Output the [x, y] coordinate of the center of the cell containing the given text.  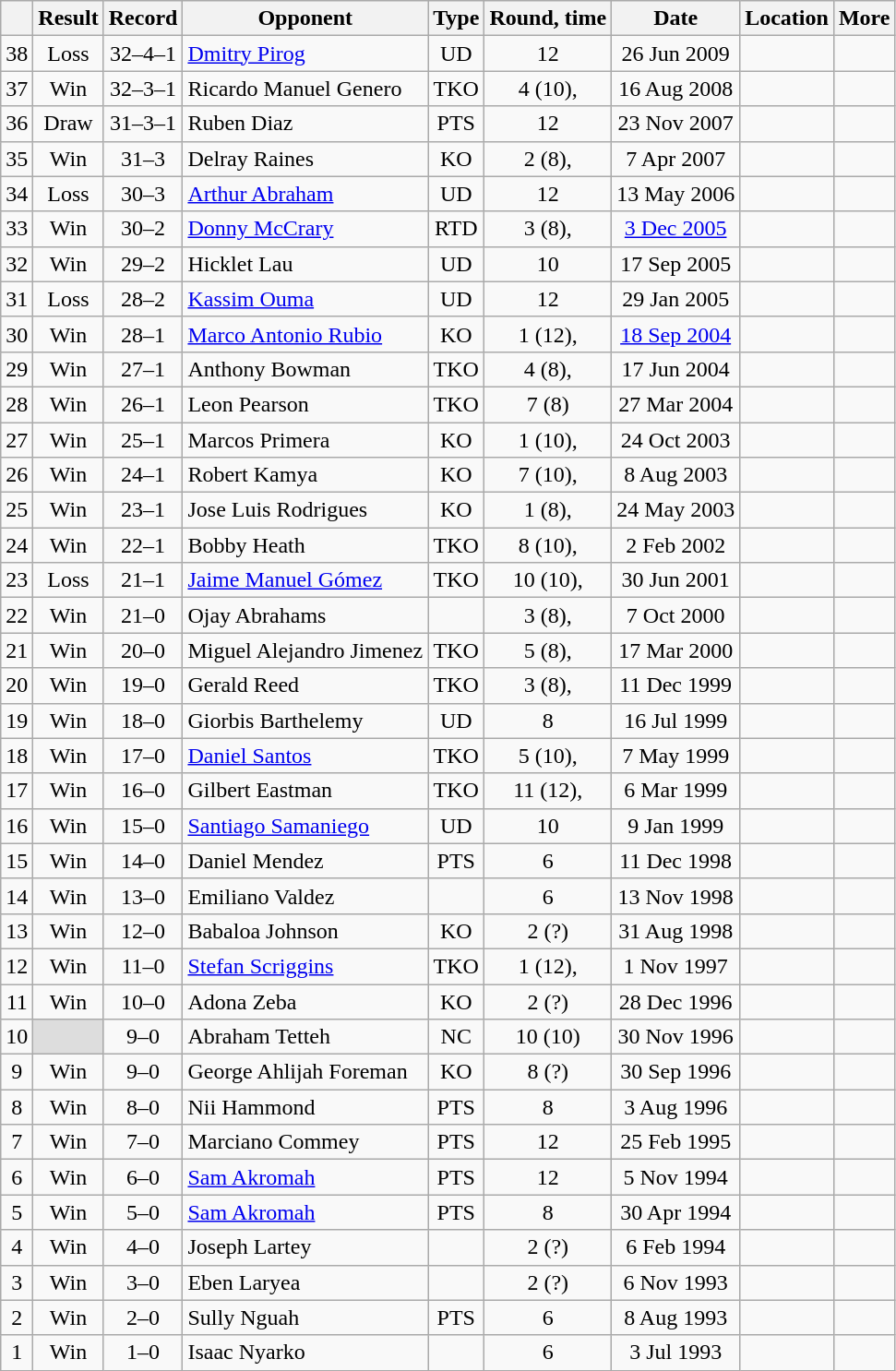
Sully Nguah [305, 1317]
29–2 [143, 264]
Miguel Alejandro Jimenez [305, 650]
32–4–1 [143, 54]
8–0 [143, 1107]
24–1 [143, 475]
11 [17, 1001]
Marcos Primera [305, 440]
7 (8) [548, 404]
23 [17, 580]
2 (8), [548, 159]
8 (10), [548, 545]
1 (8), [548, 510]
16 [17, 826]
11 Dec 1999 [675, 685]
10 (10), [548, 580]
21 [17, 650]
17 Jun 2004 [675, 369]
31 [17, 299]
26–1 [143, 404]
Joseph Lartey [305, 1247]
16 Aug 2008 [675, 89]
26 Jun 2009 [675, 54]
4 (10), [548, 89]
5 (10), [548, 756]
25 [17, 510]
25 Feb 1995 [675, 1142]
27 Mar 2004 [675, 404]
26 [17, 475]
Ojay Abrahams [305, 615]
24 Oct 2003 [675, 440]
8 (?) [548, 1072]
15–0 [143, 826]
17 Mar 2000 [675, 650]
1 Nov 1997 [675, 966]
28–2 [143, 299]
30–2 [143, 229]
3 [17, 1282]
32–3–1 [143, 89]
28 [17, 404]
3 Jul 1993 [675, 1353]
7 (10), [548, 475]
14–0 [143, 861]
Arthur Abraham [305, 194]
27–1 [143, 369]
13 Nov 1998 [675, 896]
NC [456, 1037]
18 Sep 2004 [675, 334]
30 Nov 1996 [675, 1037]
Record [143, 18]
36 [17, 124]
4 (8), [548, 369]
31 Aug 1998 [675, 931]
Hicklet Lau [305, 264]
3–0 [143, 1282]
7–0 [143, 1142]
Delray Raines [305, 159]
24 [17, 545]
2 Feb 2002 [675, 545]
Jose Luis Rodrigues [305, 510]
7 [17, 1142]
9 [17, 1072]
2 [17, 1317]
13 [17, 931]
25–1 [143, 440]
37 [17, 89]
22–1 [143, 545]
Anthony Bowman [305, 369]
7 Oct 2000 [675, 615]
Dmitry Pirog [305, 54]
34 [17, 194]
Stefan Scriggins [305, 966]
Result [68, 18]
Ruben Diaz [305, 124]
20–0 [143, 650]
Jaime Manuel Gómez [305, 580]
12–0 [143, 931]
17–0 [143, 756]
Round, time [548, 18]
8 Aug 2003 [675, 475]
17 Sep 2005 [675, 264]
28–1 [143, 334]
5 (8), [548, 650]
Nii Hammond [305, 1107]
9 Jan 1999 [675, 826]
6 Feb 1994 [675, 1247]
Marciano Commey [305, 1142]
35 [17, 159]
Location [787, 18]
7 Apr 2007 [675, 159]
11 (12), [548, 791]
10–0 [143, 1001]
3 Aug 1996 [675, 1107]
Isaac Nyarko [305, 1353]
15 [17, 861]
20 [17, 685]
6–0 [143, 1177]
18–0 [143, 721]
22 [17, 615]
2–0 [143, 1317]
13 May 2006 [675, 194]
5 Nov 1994 [675, 1177]
1 [17, 1353]
32 [17, 264]
Emiliano Valdez [305, 896]
Daniel Santos [305, 756]
29 Jan 2005 [675, 299]
Opponent [305, 18]
10 (10) [548, 1037]
Babaloa Johnson [305, 931]
Eben Laryea [305, 1282]
21–0 [143, 615]
Draw [68, 124]
21–1 [143, 580]
7 May 1999 [675, 756]
19 [17, 721]
Daniel Mendez [305, 861]
Abraham Tetteh [305, 1037]
5 [17, 1212]
31–3 [143, 159]
30 [17, 334]
Kassim Ouma [305, 299]
1–0 [143, 1353]
4–0 [143, 1247]
16 Jul 1999 [675, 721]
30 Sep 1996 [675, 1072]
Date [675, 18]
Leon Pearson [305, 404]
Gerald Reed [305, 685]
13–0 [143, 896]
19–0 [143, 685]
30 Apr 1994 [675, 1212]
31–3–1 [143, 124]
33 [17, 229]
4 [17, 1247]
Type [456, 18]
Santiago Samaniego [305, 826]
38 [17, 54]
Bobby Heath [305, 545]
23 Nov 2007 [675, 124]
23–1 [143, 510]
Ricardo Manuel Genero [305, 89]
29 [17, 369]
5–0 [143, 1212]
Marco Antonio Rubio [305, 334]
11 Dec 1998 [675, 861]
30–3 [143, 194]
More [864, 18]
6 Nov 1993 [675, 1282]
28 Dec 1996 [675, 1001]
Adona Zeba [305, 1001]
Robert Kamya [305, 475]
RTD [456, 229]
3 Dec 2005 [675, 229]
17 [17, 791]
Giorbis Barthelemy [305, 721]
16–0 [143, 791]
24 May 2003 [675, 510]
Donny McCrary [305, 229]
1 (10), [548, 440]
8 Aug 1993 [675, 1317]
18 [17, 756]
11–0 [143, 966]
George Ahlijah Foreman [305, 1072]
Gilbert Eastman [305, 791]
30 Jun 2001 [675, 580]
6 Mar 1999 [675, 791]
14 [17, 896]
27 [17, 440]
